For the text-containing cell, return its midpoint in [X, Y] coordinate format. 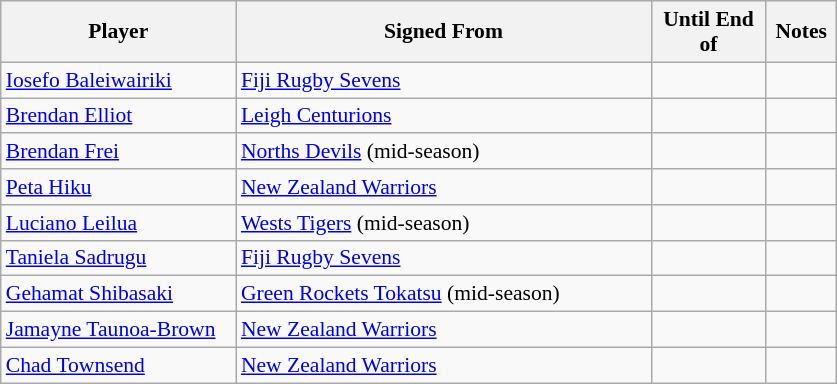
Signed From [444, 32]
Peta Hiku [118, 187]
Notes [801, 32]
Brendan Elliot [118, 116]
Green Rockets Tokatsu (mid-season) [444, 294]
Chad Townsend [118, 365]
Taniela Sadrugu [118, 258]
Wests Tigers (mid-season) [444, 223]
Iosefo Baleiwairiki [118, 80]
Norths Devils (mid-season) [444, 152]
Gehamat Shibasaki [118, 294]
Player [118, 32]
Luciano Leilua [118, 223]
Jamayne Taunoa-Brown [118, 330]
Leigh Centurions [444, 116]
Until End of [708, 32]
Brendan Frei [118, 152]
